Scan for the cell matching the given text and deliver its (x, y) coordinate at center. 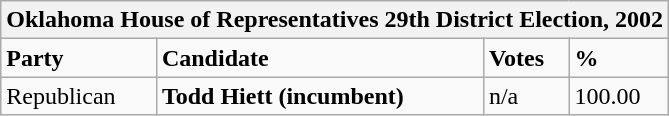
Candidate (320, 58)
Republican (79, 96)
Party (79, 58)
100.00 (619, 96)
Votes (526, 58)
Todd Hiett (incumbent) (320, 96)
% (619, 58)
Oklahoma House of Representatives 29th District Election, 2002 (335, 20)
n/a (526, 96)
